From the cell containing the given text, extract its center point as [X, Y] coordinate. 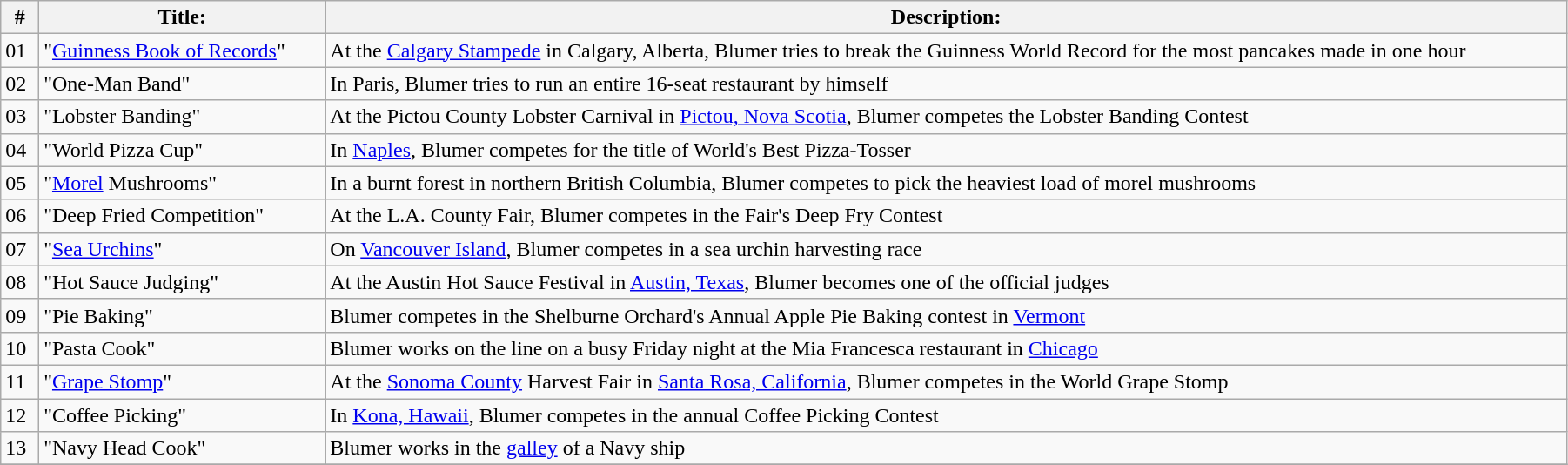
Blumer works in the galley of a Navy ship [947, 448]
05 [20, 183]
In Naples, Blumer competes for the title of World's Best Pizza-Tosser [947, 150]
12 [20, 415]
On Vancouver Island, Blumer competes in a sea urchin harvesting race [947, 249]
"Coffee Picking" [183, 415]
09 [20, 315]
In a burnt forest in northern British Columbia, Blumer competes to pick the heaviest load of morel mushrooms [947, 183]
At the Sonoma County Harvest Fair in Santa Rosa, California, Blumer competes in the World Grape Stomp [947, 381]
"Hot Sauce Judging" [183, 282]
"Lobster Banding" [183, 117]
"World Pizza Cup" [183, 150]
07 [20, 249]
At the Austin Hot Sauce Festival in Austin, Texas, Blumer becomes one of the official judges [947, 282]
06 [20, 216]
Title: [183, 17]
10 [20, 348]
"Navy Head Cook" [183, 448]
"One-Man Band" [183, 84]
08 [20, 282]
04 [20, 150]
At the Calgary Stampede in Calgary, Alberta, Blumer tries to break the Guinness World Record for the most pancakes made in one hour [947, 51]
13 [20, 448]
At the L.A. County Fair, Blumer competes in the Fair's Deep Fry Contest [947, 216]
Blumer works on the line on a busy Friday night at the Mia Francesca restaurant in Chicago [947, 348]
"Sea Urchins" [183, 249]
"Morel Mushrooms" [183, 183]
Blumer competes in the Shelburne Orchard's Annual Apple Pie Baking contest in Vermont [947, 315]
Description: [947, 17]
"Guinness Book of Records" [183, 51]
"Grape Stomp" [183, 381]
# [20, 17]
At the Pictou County Lobster Carnival in Pictou, Nova Scotia, Blumer competes the Lobster Banding Contest [947, 117]
01 [20, 51]
11 [20, 381]
"Pasta Cook" [183, 348]
"Pie Baking" [183, 315]
In Kona, Hawaii, Blumer competes in the annual Coffee Picking Contest [947, 415]
03 [20, 117]
"Deep Fried Competition" [183, 216]
02 [20, 84]
In Paris, Blumer tries to run an entire 16-seat restaurant by himself [947, 84]
